Determine the (x, y) coordinate at the center of the cell enclosing the given text.  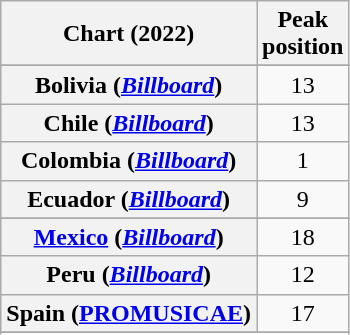
Chile (Billboard) (129, 123)
12 (303, 275)
Ecuador (Billboard) (129, 199)
Chart (2022) (129, 34)
18 (303, 237)
17 (303, 313)
Colombia (Billboard) (129, 161)
9 (303, 199)
Peru (Billboard) (129, 275)
Spain (PROMUSICAE) (129, 313)
Bolivia (Billboard) (129, 85)
Peakposition (303, 34)
Mexico (Billboard) (129, 237)
1 (303, 161)
